Return the [x, y] coordinate for the center point of the cell that contains the specified text.  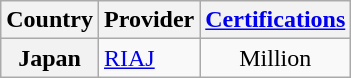
Certifications [276, 20]
Japan [50, 58]
Country [50, 20]
RIAJ [148, 58]
Provider [148, 20]
Million [276, 58]
